For the text-containing cell, return its midpoint in (X, Y) coordinate format. 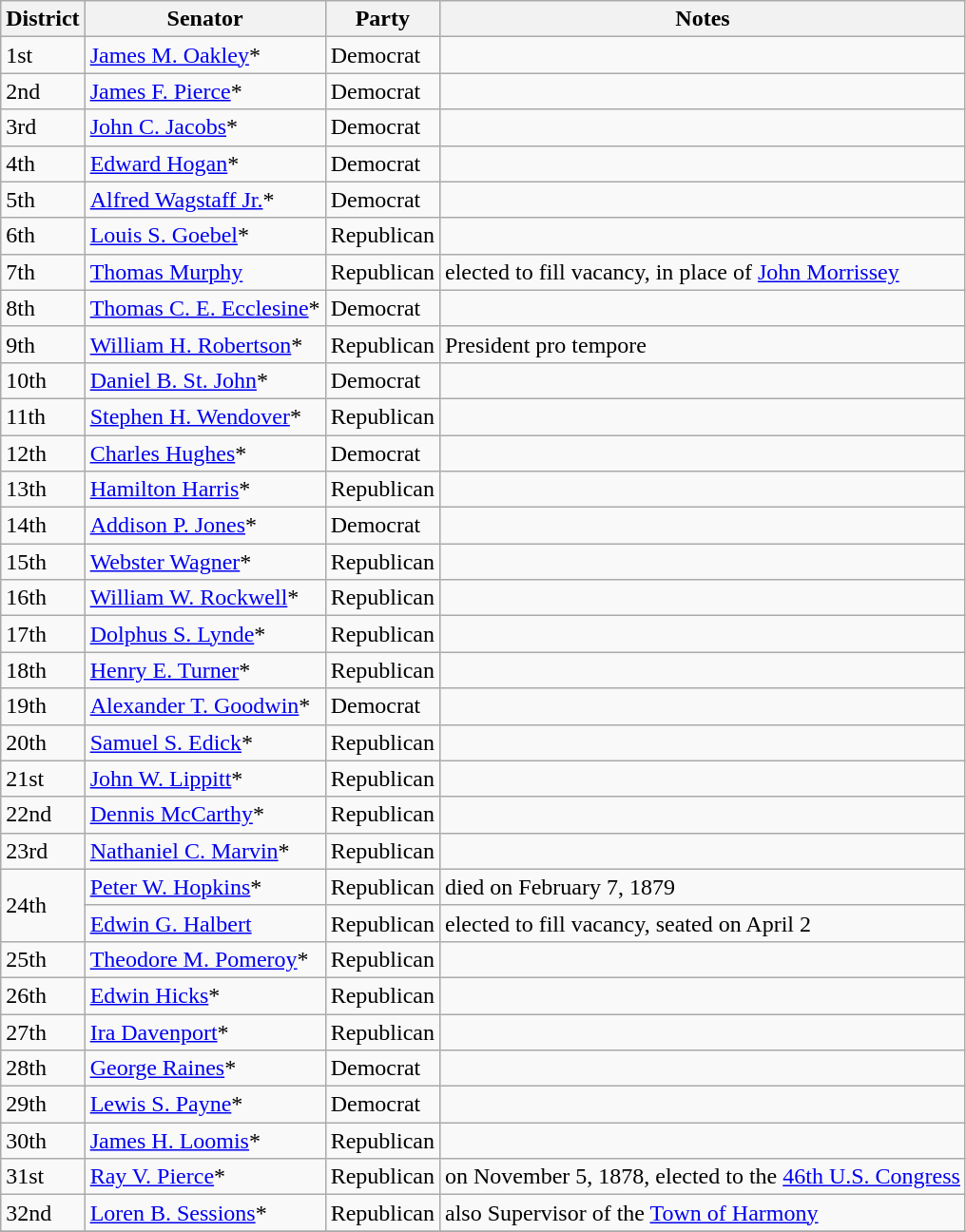
5th (43, 200)
32nd (43, 1213)
14th (43, 526)
31st (43, 1177)
30th (43, 1141)
died on February 7, 1879 (702, 887)
12th (43, 453)
20th (43, 742)
Party (382, 19)
7th (43, 272)
Daniel B. St. John* (205, 380)
Edwin Hicks* (205, 995)
elected to fill vacancy, in place of John Morrissey (702, 272)
Dennis McCarthy* (205, 815)
Louis S. Goebel* (205, 236)
15th (43, 562)
James M. Oakley* (205, 55)
25th (43, 959)
Edwin G. Halbert (205, 923)
22nd (43, 815)
21st (43, 779)
Webster Wagner* (205, 562)
James H. Loomis* (205, 1141)
Edward Hogan* (205, 164)
29th (43, 1105)
Stephen H. Wendover* (205, 416)
Notes (702, 19)
1st (43, 55)
17th (43, 634)
Thomas Murphy (205, 272)
Peter W. Hopkins* (205, 887)
13th (43, 490)
also Supervisor of the Town of Harmony (702, 1213)
Henry E. Turner* (205, 670)
11th (43, 416)
19th (43, 706)
Ira Davenport* (205, 1031)
28th (43, 1068)
4th (43, 164)
Loren B. Sessions* (205, 1213)
3rd (43, 127)
William W. Rockwell* (205, 598)
Samuel S. Edick* (205, 742)
Alexander T. Goodwin* (205, 706)
Dolphus S. Lynde* (205, 634)
elected to fill vacancy, seated on April 2 (702, 923)
8th (43, 308)
23rd (43, 851)
Addison P. Jones* (205, 526)
Hamilton Harris* (205, 490)
Thomas C. E. Ecclesine* (205, 308)
John W. Lippitt* (205, 779)
James F. Pierce* (205, 91)
Theodore M. Pomeroy* (205, 959)
6th (43, 236)
2nd (43, 91)
Senator (205, 19)
18th (43, 670)
Nathaniel C. Marvin* (205, 851)
District (43, 19)
27th (43, 1031)
Ray V. Pierce* (205, 1177)
William H. Robertson* (205, 344)
24th (43, 905)
9th (43, 344)
President pro tempore (702, 344)
John C. Jacobs* (205, 127)
Charles Hughes* (205, 453)
Alfred Wagstaff Jr.* (205, 200)
26th (43, 995)
George Raines* (205, 1068)
10th (43, 380)
Lewis S. Payne* (205, 1105)
on November 5, 1878, elected to the 46th U.S. Congress (702, 1177)
16th (43, 598)
